Locate the cell with the specified text and output its (X, Y) center coordinate. 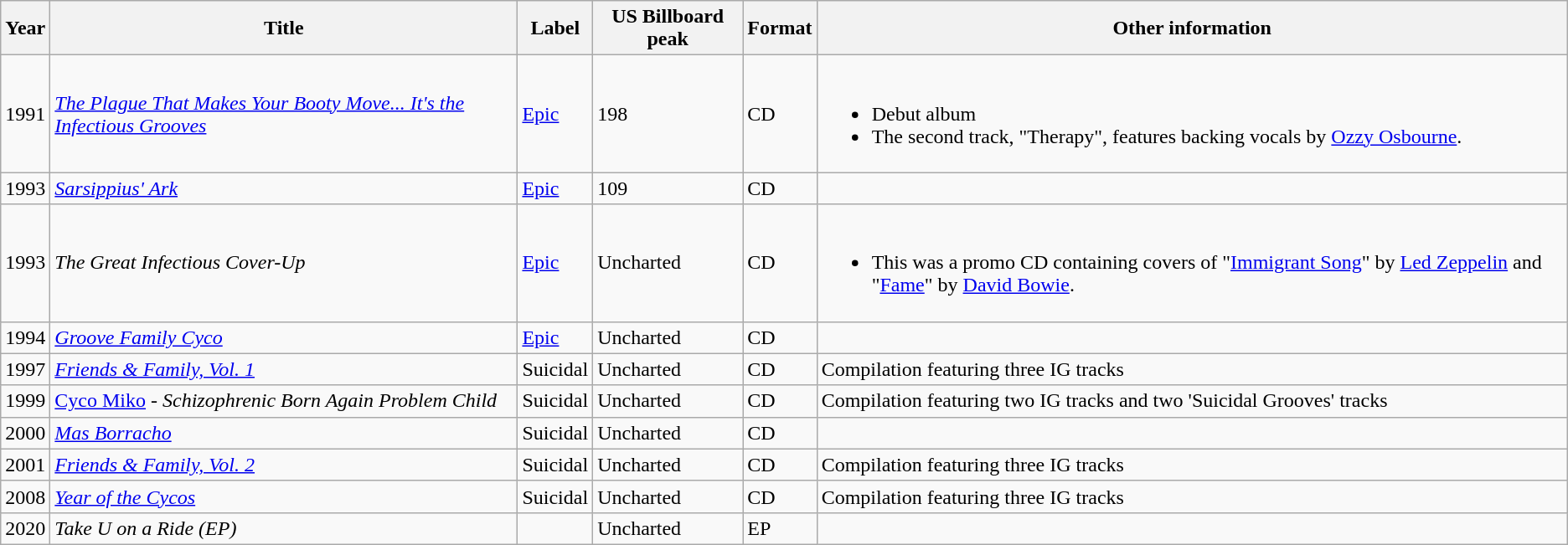
Other information (1192, 28)
2020 (25, 528)
EP (780, 528)
Mas Borracho (284, 433)
1991 (25, 114)
2001 (25, 465)
1994 (25, 337)
Friends & Family, Vol. 1 (284, 369)
US Billboard peak (668, 28)
Compilation featuring two IG tracks and two 'Suicidal Grooves' tracks (1192, 401)
Debut albumThe second track, "Therapy", features backing vocals by Ozzy Osbourne. (1192, 114)
Format (780, 28)
Year (25, 28)
2008 (25, 496)
198 (668, 114)
This was a promo CD containing covers of "Immigrant Song" by Led Zeppelin and "Fame" by David Bowie. (1192, 263)
Title (284, 28)
Sarsippius' Ark (284, 188)
1997 (25, 369)
The Great Infectious Cover-Up (284, 263)
Friends & Family, Vol. 2 (284, 465)
Label (555, 28)
1999 (25, 401)
Year of the Cycos (284, 496)
Cyco Miko - Schizophrenic Born Again Problem Child (284, 401)
Groove Family Cyco (284, 337)
The Plague That Makes Your Booty Move... It's the Infectious Grooves (284, 114)
Take U on a Ride (EP) (284, 528)
2000 (25, 433)
109 (668, 188)
